Return the (X, Y) coordinate for the center point of the cell that contains the specified text.  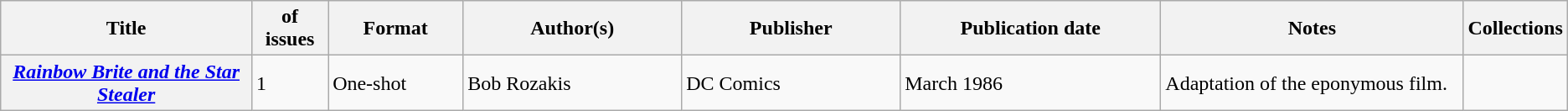
DC Comics (791, 82)
Format (395, 29)
Title (126, 29)
Publisher (791, 29)
Rainbow Brite and the Star Stealer (126, 82)
Publication date (1030, 29)
1 (290, 82)
Notes (1312, 29)
Adaptation of the eponymous film. (1312, 82)
March 1986 (1030, 82)
Collections (1515, 29)
One-shot (395, 82)
Author(s) (573, 29)
of issues (290, 29)
Bob Rozakis (573, 82)
